Scan for the cell matching the given text and deliver its (x, y) coordinate at center. 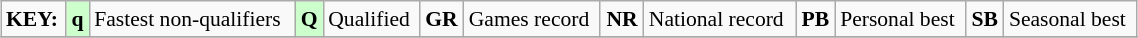
Q (309, 19)
SB (985, 19)
KEY: (34, 19)
q (78, 19)
Qualified (371, 19)
PB (816, 19)
Fastest non-qualifiers (192, 19)
Games record (532, 19)
Seasonal best (1070, 19)
National record (720, 19)
NR (622, 19)
Personal best (900, 19)
GR (442, 19)
